Locate the cell with the specified text and output its [x, y] center coordinate. 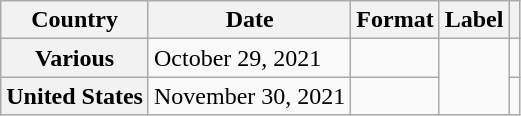
Date [249, 20]
Various [75, 58]
Country [75, 20]
November 30, 2021 [249, 96]
Format [395, 20]
Label [474, 20]
October 29, 2021 [249, 58]
United States [75, 96]
